Locate the cell with the specified text and output its (x, y) center coordinate. 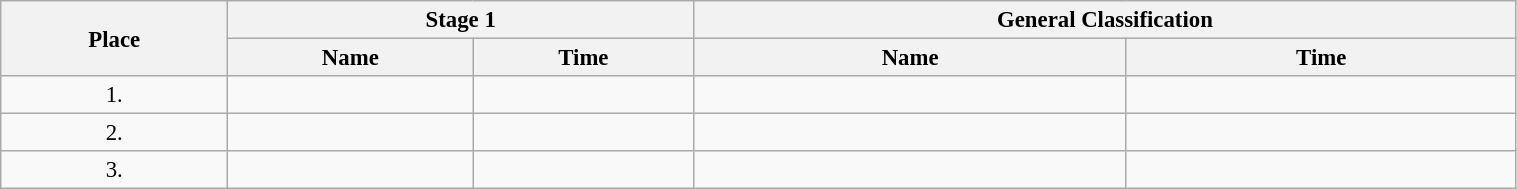
General Classification (1105, 20)
Stage 1 (461, 20)
1. (114, 95)
3. (114, 170)
2. (114, 133)
Place (114, 38)
